Find where the given text appears and provide that cell's center as (X, Y) coordinate. 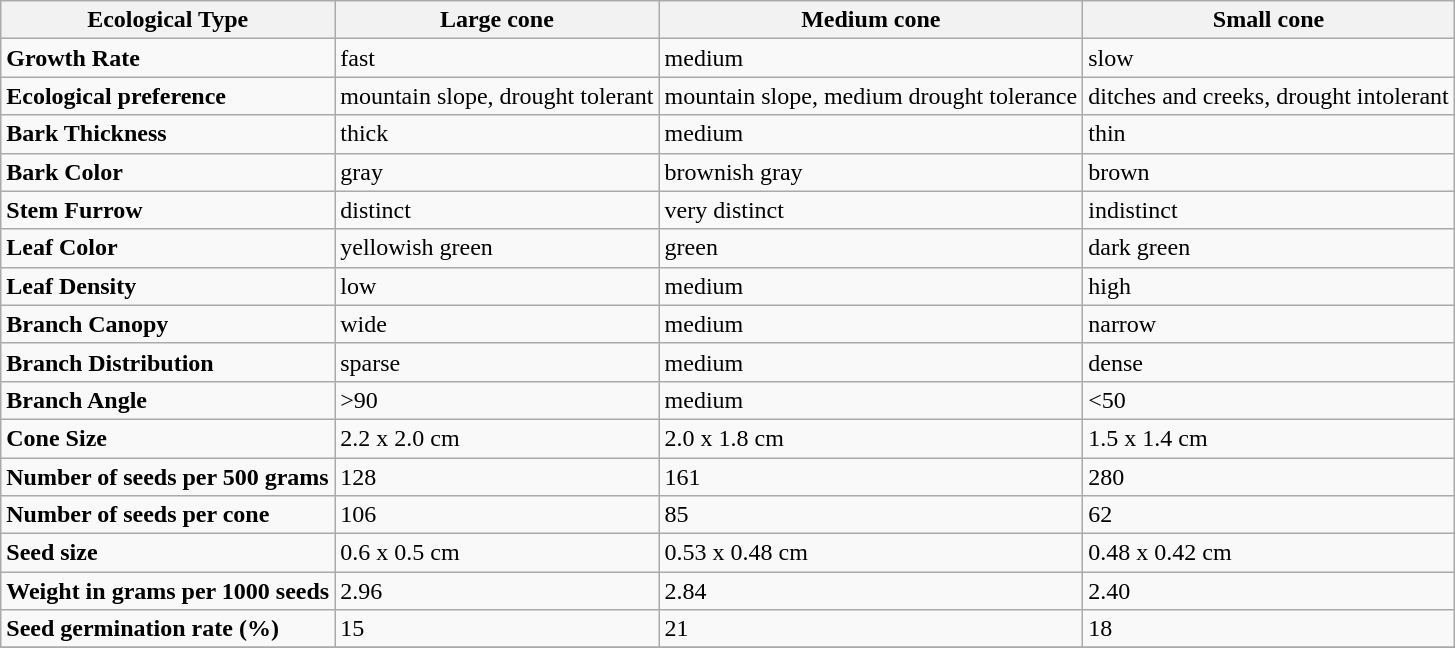
low (497, 286)
21 (871, 629)
2.0 x 1.8 cm (871, 438)
Leaf Color (168, 248)
62 (1269, 515)
Cone Size (168, 438)
Branch Distribution (168, 362)
mountain slope, drought tolerant (497, 96)
gray (497, 172)
Weight in grams per 1000 seeds (168, 591)
thin (1269, 134)
brown (1269, 172)
ditches and creeks, drought intolerant (1269, 96)
Seed germination rate (%) (168, 629)
Leaf Density (168, 286)
0.48 x 0.42 cm (1269, 553)
>90 (497, 400)
Bark Color (168, 172)
Branch Angle (168, 400)
Large cone (497, 20)
2.96 (497, 591)
Growth Rate (168, 58)
<50 (1269, 400)
0.53 x 0.48 cm (871, 553)
very distinct (871, 210)
high (1269, 286)
slow (1269, 58)
Number of seeds per cone (168, 515)
128 (497, 477)
Small cone (1269, 20)
Stem Furrow (168, 210)
dark green (1269, 248)
2.2 x 2.0 cm (497, 438)
narrow (1269, 324)
fast (497, 58)
Seed size (168, 553)
Number of seeds per 500 grams (168, 477)
green (871, 248)
0.6 x 0.5 cm (497, 553)
yellowish green (497, 248)
Ecological preference (168, 96)
Bark Thickness (168, 134)
Ecological Type (168, 20)
brownish gray (871, 172)
18 (1269, 629)
280 (1269, 477)
161 (871, 477)
85 (871, 515)
106 (497, 515)
distinct (497, 210)
Medium cone (871, 20)
dense (1269, 362)
mountain slope, medium drought tolerance (871, 96)
15 (497, 629)
1.5 x 1.4 cm (1269, 438)
Branch Canopy (168, 324)
sparse (497, 362)
2.84 (871, 591)
thick (497, 134)
2.40 (1269, 591)
indistinct (1269, 210)
wide (497, 324)
